Detect which cell encompasses the target text, then output its (x, y) center coordinate. 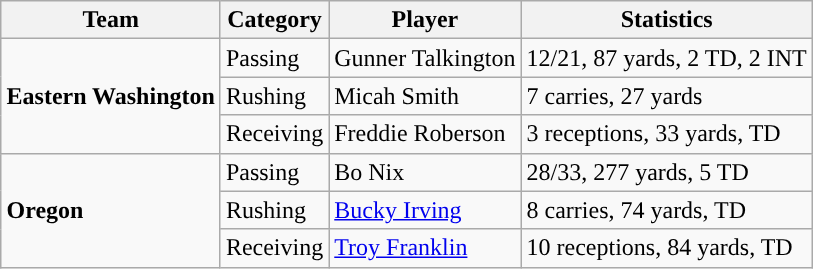
8 carries, 74 yards, TD (666, 210)
12/21, 87 yards, 2 TD, 2 INT (666, 58)
Category (274, 20)
10 receptions, 84 yards, TD (666, 248)
Eastern Washington (110, 96)
Statistics (666, 20)
Troy Franklin (425, 248)
Team (110, 20)
Micah Smith (425, 96)
Bo Nix (425, 172)
28/33, 277 yards, 5 TD (666, 172)
Gunner Talkington (425, 58)
Bucky Irving (425, 210)
Player (425, 20)
Freddie Roberson (425, 134)
Oregon (110, 210)
3 receptions, 33 yards, TD (666, 134)
7 carries, 27 yards (666, 96)
